From the cell containing the given text, extract its center point as (x, y) coordinate. 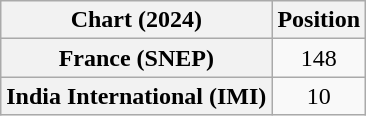
Chart (2024) (136, 20)
France (SNEP) (136, 58)
10 (319, 96)
India International (IMI) (136, 96)
148 (319, 58)
Position (319, 20)
